Search for the cell housing the specified text and yield its [X, Y] center coordinate. 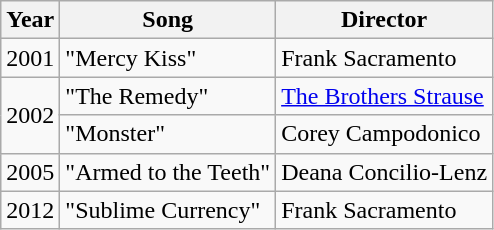
Corey Campodonico [384, 134]
2012 [30, 210]
"Sublime Currency" [168, 210]
2001 [30, 58]
"Armed to the Teeth" [168, 172]
Deana Concilio-Lenz [384, 172]
Year [30, 20]
2005 [30, 172]
Director [384, 20]
The Brothers Strause [384, 96]
Song [168, 20]
"Mercy Kiss" [168, 58]
2002 [30, 115]
"Monster" [168, 134]
"The Remedy" [168, 96]
